Search for the cell housing the specified text and yield its (x, y) center coordinate. 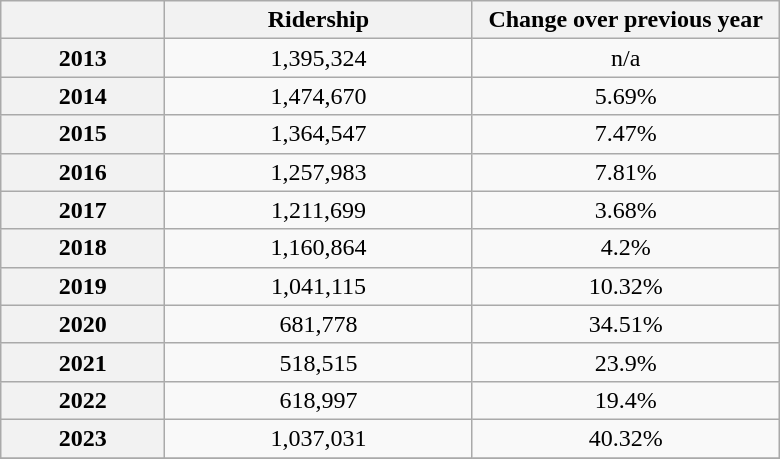
n/a (626, 58)
2015 (83, 134)
1,474,670 (318, 96)
1,211,699 (318, 210)
2018 (83, 248)
3.68% (626, 210)
34.51% (626, 324)
2019 (83, 286)
40.32% (626, 438)
1,160,864 (318, 248)
2013 (83, 58)
1,041,115 (318, 286)
2023 (83, 438)
1,037,031 (318, 438)
1,257,983 (318, 172)
2017 (83, 210)
Change over previous year (626, 20)
681,778 (318, 324)
1,395,324 (318, 58)
2016 (83, 172)
2014 (83, 96)
7.47% (626, 134)
2020 (83, 324)
10.32% (626, 286)
7.81% (626, 172)
2021 (83, 362)
518,515 (318, 362)
1,364,547 (318, 134)
5.69% (626, 96)
618,997 (318, 400)
4.2% (626, 248)
23.9% (626, 362)
2022 (83, 400)
19.4% (626, 400)
Ridership (318, 20)
